Locate the cell with the specified text and output its [x, y] center coordinate. 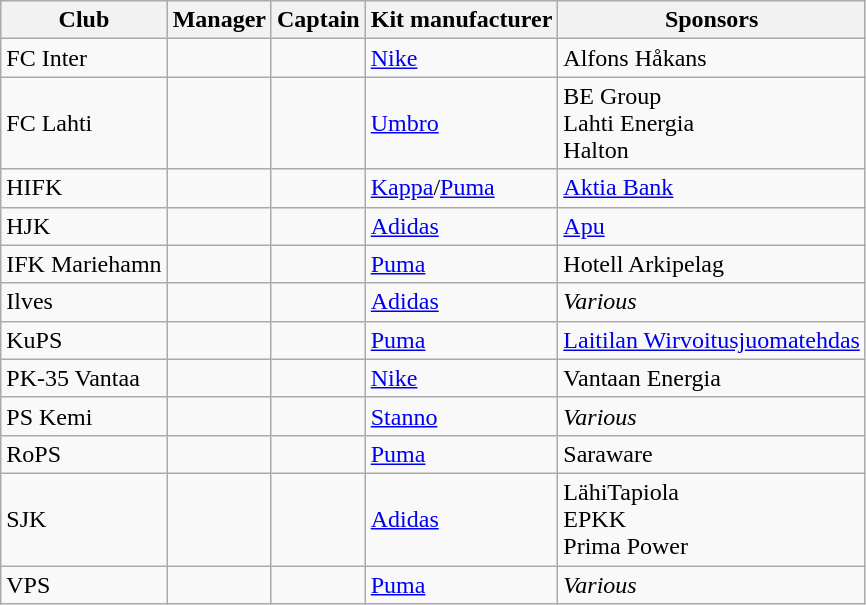
Kappa/Puma [462, 188]
Saraware [712, 454]
VPS [84, 585]
Alfons Håkans [712, 58]
IFK Mariehamn [84, 264]
LähiTapiola EPKK Prima Power [712, 519]
Hotell Arkipelag [712, 264]
Aktia Bank [712, 188]
Umbro [462, 123]
Ilves [84, 302]
Kit manufacturer [462, 20]
Stanno [462, 416]
PK-35 Vantaa [84, 378]
RoPS [84, 454]
Captain [318, 20]
BE Group Lahti Energia Halton [712, 123]
Club [84, 20]
HJK [84, 226]
KuPS [84, 340]
Apu [712, 226]
Manager [219, 20]
FC Lahti [84, 123]
Sponsors [712, 20]
Laitilan Wirvoitusjuomatehdas [712, 340]
SJK [84, 519]
HIFK [84, 188]
Vantaan Energia [712, 378]
FC Inter [84, 58]
PS Kemi [84, 416]
